Identify which cell holds the provided text, then report its (x, y) central coordinate. 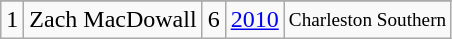
Charleston Southern (367, 20)
2010 (254, 20)
Zach MacDowall (113, 20)
6 (214, 20)
1 (12, 20)
